Detect which cell encompasses the target text, then output its (X, Y) center coordinate. 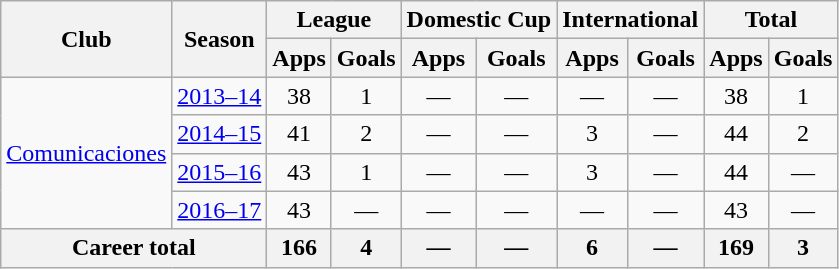
International (630, 20)
2013–14 (220, 96)
41 (299, 134)
6 (592, 248)
4 (366, 248)
Domestic Cup (479, 20)
Season (220, 39)
2014–15 (220, 134)
League (334, 20)
Total (771, 20)
166 (299, 248)
169 (736, 248)
2016–17 (220, 210)
Career total (134, 248)
2015–16 (220, 172)
Comunicaciones (86, 153)
Club (86, 39)
